Capture the cell that displays the provided text and extract its [X, Y] central coordinate. 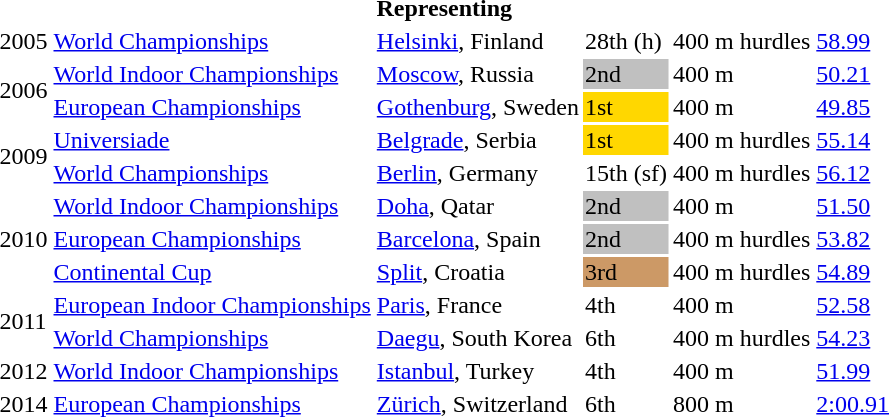
Continental Cup [212, 272]
Moscow, Russia [478, 74]
Daegu, South Korea [478, 338]
European Indoor Championships [212, 305]
Doha, Qatar [478, 206]
Helsinki, Finland [478, 41]
Gothenburg, Sweden [478, 107]
3rd [626, 272]
Berlin, Germany [478, 173]
Istanbul, Turkey [478, 371]
Universiade [212, 140]
15th (sf) [626, 173]
Belgrade, Serbia [478, 140]
Barcelona, Spain [478, 239]
Paris, France [478, 305]
28th (h) [626, 41]
6th [626, 338]
Split, Croatia [478, 272]
